Return the [X, Y] coordinate for the center point of the cell that contains the specified text.  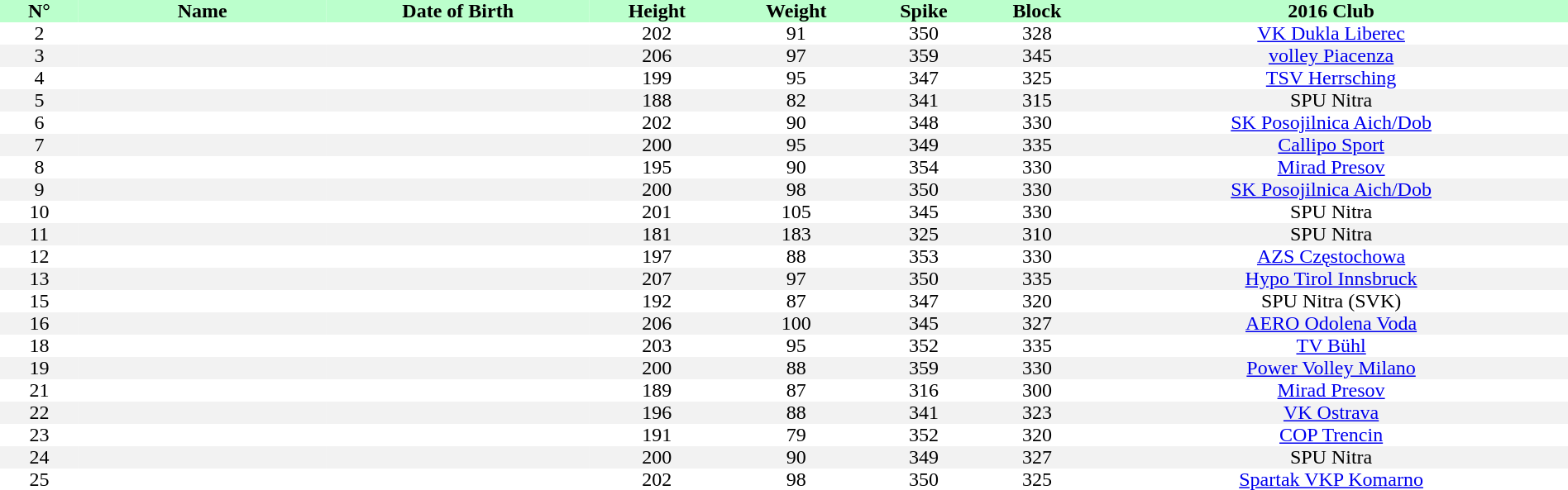
23 [40, 435]
201 [657, 212]
TV Bühl [1331, 345]
203 [657, 345]
22 [40, 413]
VK Dukla Liberec [1331, 33]
79 [796, 435]
N° [40, 12]
189 [657, 390]
16 [40, 324]
328 [1037, 33]
6 [40, 122]
300 [1037, 390]
Power Volley Milano [1331, 369]
192 [657, 301]
2 [40, 33]
15 [40, 301]
3 [40, 56]
354 [923, 167]
13 [40, 279]
188 [657, 101]
24 [40, 458]
195 [657, 167]
7 [40, 145]
348 [923, 122]
Name [203, 12]
21 [40, 390]
19 [40, 369]
8 [40, 167]
191 [657, 435]
VK Ostrava [1331, 413]
Block [1037, 12]
AERO Odolena Voda [1331, 324]
91 [796, 33]
TSV Herrsching [1331, 78]
82 [796, 101]
323 [1037, 413]
197 [657, 256]
207 [657, 279]
COP Trencin [1331, 435]
AZS Częstochowa [1331, 256]
199 [657, 78]
Weight [796, 12]
196 [657, 413]
181 [657, 235]
Height [657, 12]
18 [40, 345]
4 [40, 78]
5 [40, 101]
Hypo Tirol Innsbruck [1331, 279]
98 [796, 190]
315 [1037, 101]
11 [40, 235]
10 [40, 212]
353 [923, 256]
volley Piacenza [1331, 56]
12 [40, 256]
9 [40, 190]
183 [796, 235]
316 [923, 390]
100 [796, 324]
Spike [923, 12]
310 [1037, 235]
Callipo Sport [1331, 145]
105 [796, 212]
Date of Birth [458, 12]
SPU Nitra (SVK) [1331, 301]
2016 Club [1331, 12]
